Locate the cell with the specified text and output its (x, y) center coordinate. 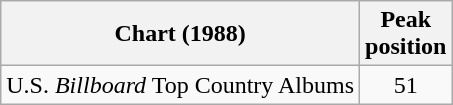
Peakposition (406, 34)
51 (406, 85)
U.S. Billboard Top Country Albums (180, 85)
Chart (1988) (180, 34)
